Detect which cell encompasses the target text, then output its [x, y] center coordinate. 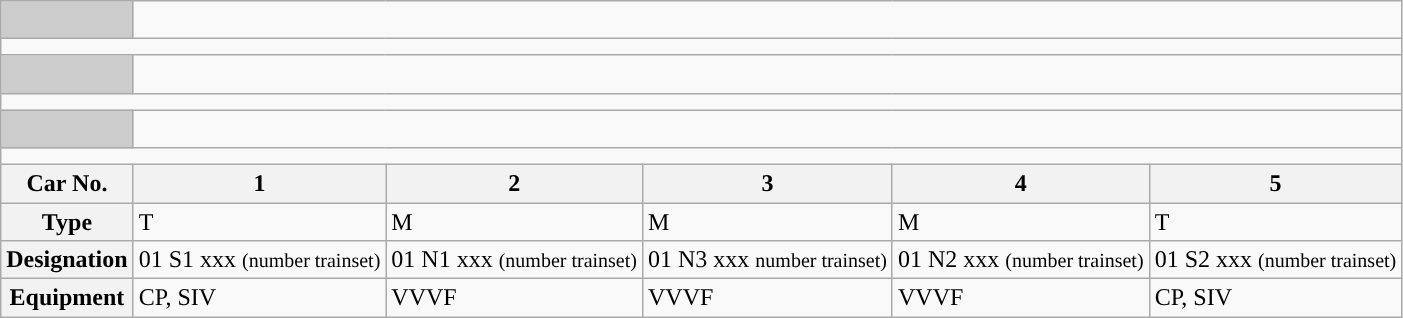
Car No. [67, 183]
Type [67, 221]
01 N2 xxx (number trainset) [1020, 260]
01 S2 xxx (number trainset) [1276, 260]
5 [1276, 183]
2 [514, 183]
01 N3 xxx number trainset) [767, 260]
4 [1020, 183]
01 N1 xxx (number trainset) [514, 260]
Equipment [67, 298]
Designation [67, 260]
1 [260, 183]
01 S1 xxx (number trainset) [260, 260]
3 [767, 183]
